For the text-containing cell, return its midpoint in (x, y) coordinate format. 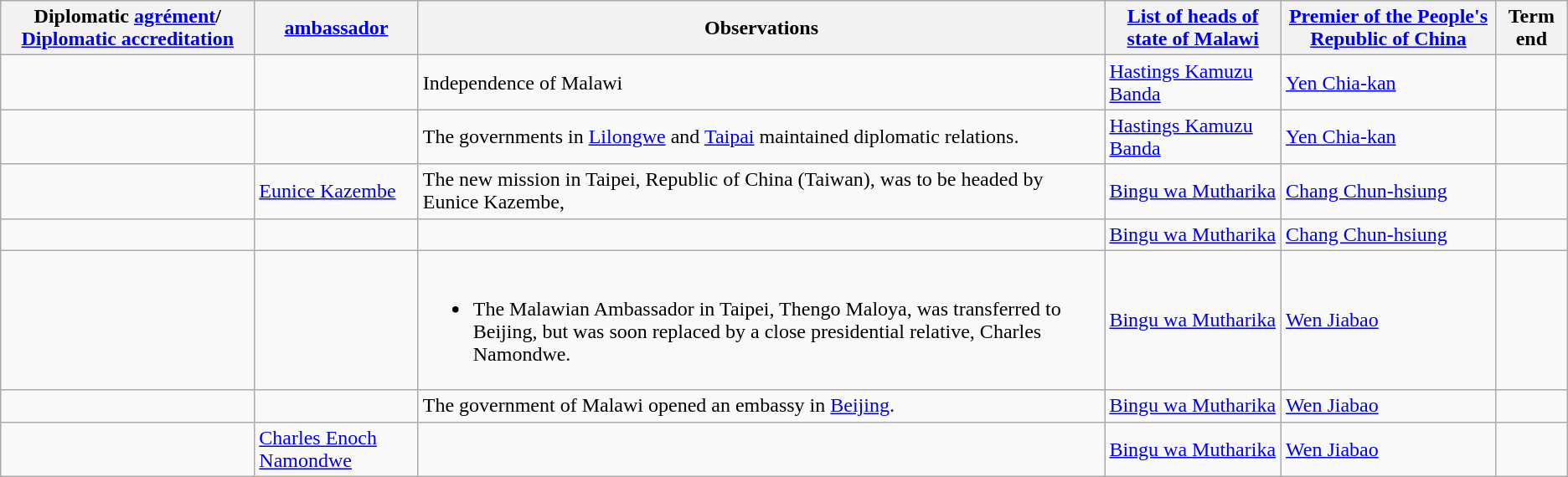
The new mission in Taipei, Republic of China (Taiwan), was to be headed by Eunice Kazembe, (761, 191)
The governments in Lilongwe and Taipai maintained diplomatic relations. (761, 137)
Independence of Malawi (761, 82)
Premier of the People's Republic of China (1389, 28)
Eunice Kazembe (337, 191)
Observations (761, 28)
Diplomatic agrément/ Diplomatic accreditation (127, 28)
The government of Malawi opened an embassy in Beijing. (761, 406)
List of heads of state of Malawi (1193, 28)
Charles Enoch Namondwe (337, 449)
Term end (1531, 28)
ambassador (337, 28)
